Determine the (x, y) coordinate at the center of the cell enclosing the given text.  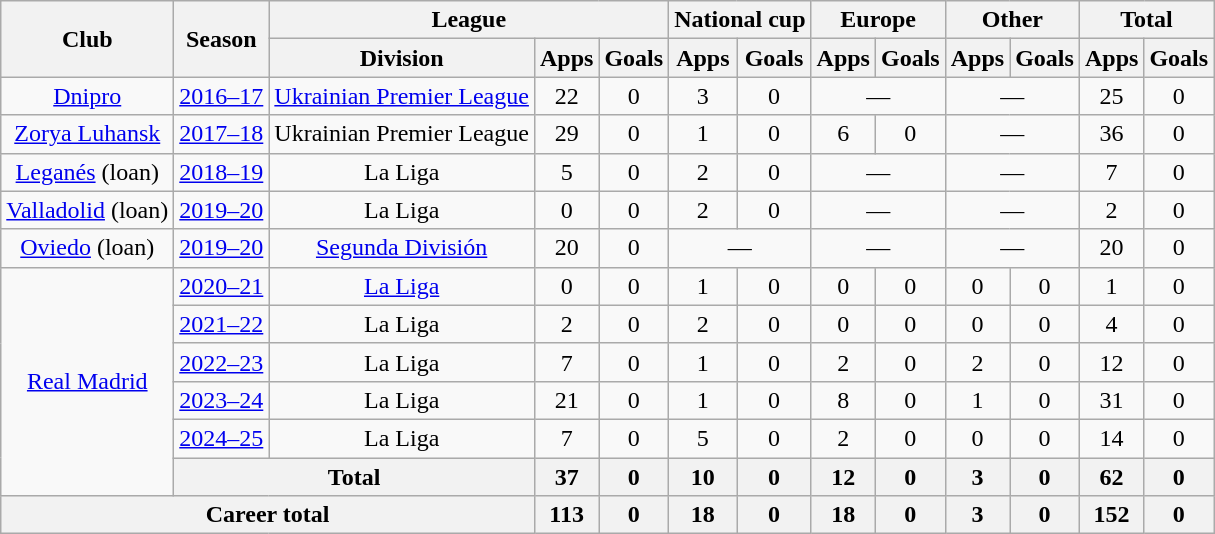
2020–21 (222, 286)
Oviedo (loan) (88, 248)
6 (843, 134)
2024–25 (222, 438)
62 (1111, 477)
21 (566, 400)
2017–18 (222, 134)
31 (1111, 400)
2021–22 (222, 324)
10 (703, 477)
Europe (878, 20)
25 (1111, 96)
14 (1111, 438)
113 (566, 515)
22 (566, 96)
2018–19 (222, 172)
2022–23 (222, 362)
Club (88, 39)
37 (566, 477)
Division (402, 58)
Career total (268, 515)
Other (1012, 20)
8 (843, 400)
29 (566, 134)
152 (1111, 515)
2023–24 (222, 400)
Zorya Luhansk (88, 134)
2016–17 (222, 96)
League (469, 20)
Real Madrid (88, 381)
Season (222, 39)
Segunda División (402, 248)
National cup (740, 20)
36 (1111, 134)
Dnipro (88, 96)
Leganés (loan) (88, 172)
Valladolid (loan) (88, 210)
4 (1111, 324)
